Locate the cell with the specified text and output its [x, y] center coordinate. 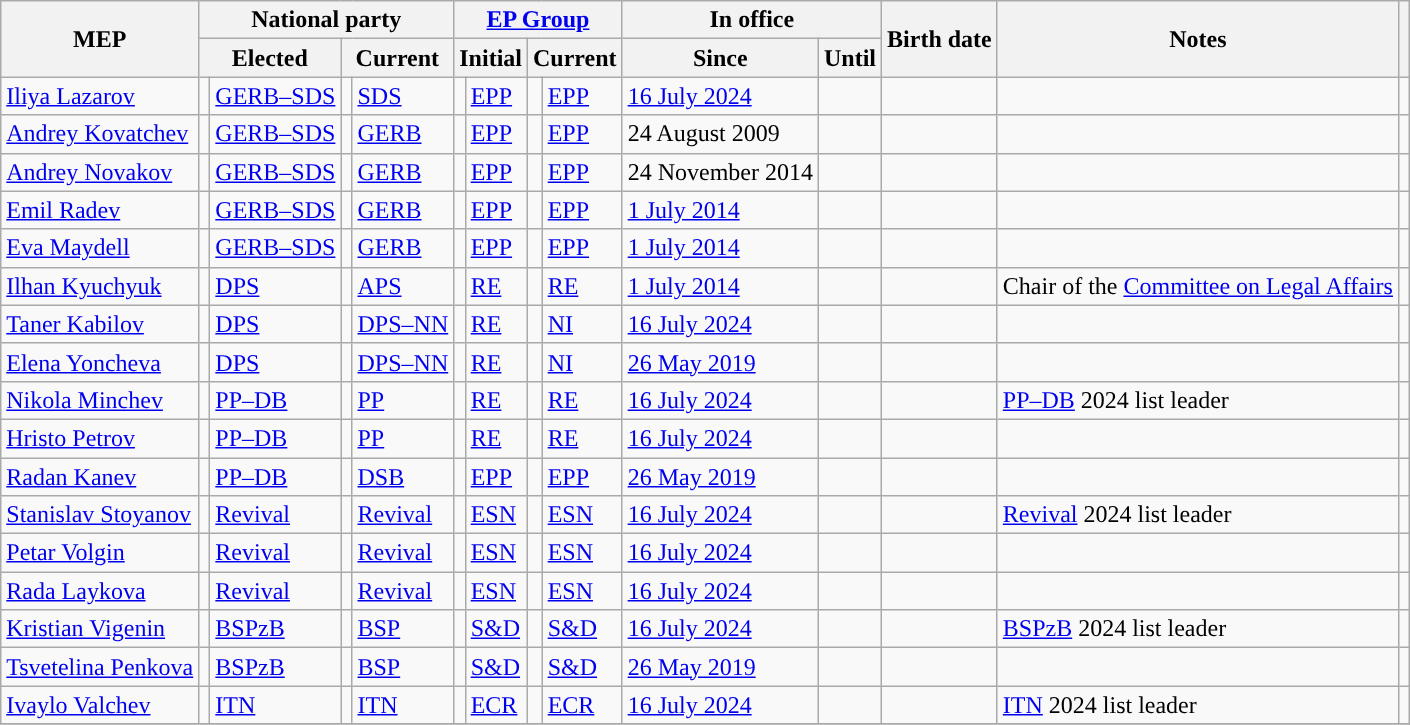
Petar Volgin [100, 553]
Notes [1198, 39]
Stanislav Stoyanov [100, 515]
SDS [403, 96]
Andrey Novakov [100, 172]
PP–DB 2024 list leader [1198, 400]
Rada Laykova [100, 591]
Elena Yoncheva [100, 362]
Hristo Petrov [100, 438]
Until [850, 58]
Initial [491, 58]
Ilhan Kyuchyuk [100, 286]
Emil Radev [100, 210]
BSPzB 2024 list leader [1198, 629]
Andrey Kovatchev [100, 134]
Kristian Vigenin [100, 629]
Taner Kabilov [100, 324]
Elected [270, 58]
Revival 2024 list leader [1198, 515]
Tsvetelina Penkova [100, 667]
24 November 2014 [720, 172]
DSB [403, 477]
In office [752, 20]
EP Group [538, 20]
Since [720, 58]
APS [403, 286]
Nikola Minchev [100, 400]
Iliya Lazarov [100, 96]
Birth date [940, 39]
Chair of the Committee on Legal Affairs [1198, 286]
Ivaylo Valchev [100, 705]
National party [326, 20]
MEP [100, 39]
Eva Maydell [100, 248]
24 August 2009 [720, 134]
ITN 2024 list leader [1198, 705]
Radan Kanev [100, 477]
